Extract the (x, y) coordinate from the center of the cell holding the provided text.  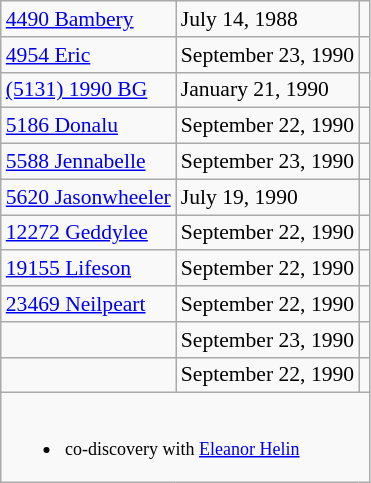
4954 Eric (88, 55)
(5131) 1990 BG (88, 90)
23469 Neilpeart (88, 304)
co-discovery with Eleanor Helin (186, 438)
January 21, 1990 (268, 90)
5620 Jasonwheeler (88, 197)
19155 Lifeson (88, 269)
5588 Jennabelle (88, 162)
4490 Bambery (88, 19)
July 14, 1988 (268, 19)
July 19, 1990 (268, 197)
5186 Donalu (88, 126)
12272 Geddylee (88, 233)
